Return the (X, Y) coordinate for the center point of the cell that contains the specified text.  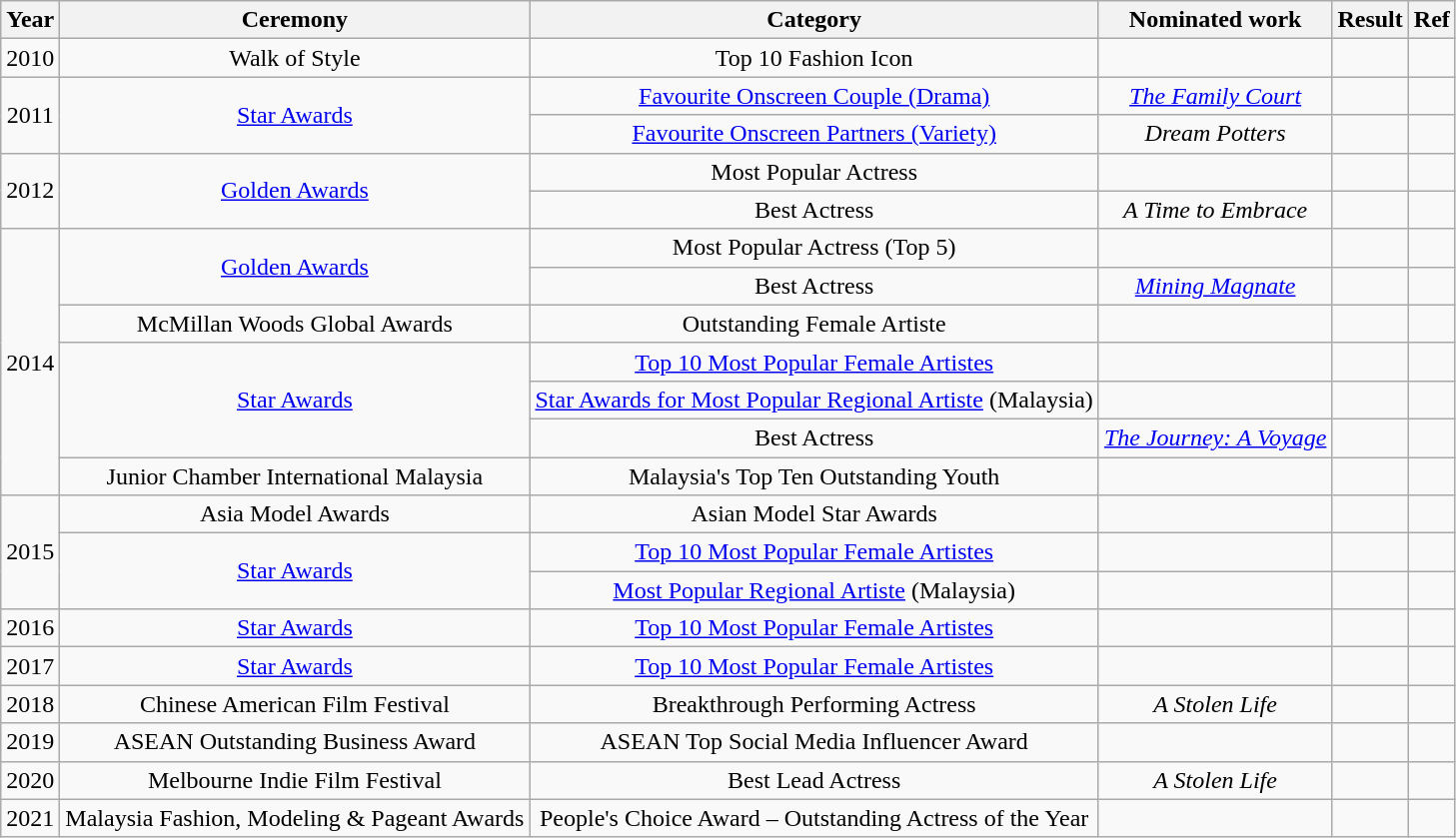
Chinese American Film Festival (295, 704)
Malaysia Fashion, Modeling & Pageant Awards (295, 818)
Asia Model Awards (295, 514)
A Time to Embrace (1215, 210)
Dream Potters (1215, 134)
Most Popular Actress (813, 172)
ASEAN Top Social Media Influencer Award (813, 742)
2015 (30, 552)
2014 (30, 362)
2017 (30, 666)
2011 (30, 115)
2010 (30, 58)
Best Lead Actress (813, 780)
Result (1370, 20)
2012 (30, 191)
Star Awards for Most Popular Regional Artiste (Malaysia) (813, 400)
2020 (30, 780)
Melbourne Indie Film Festival (295, 780)
Mining Magnate (1215, 286)
Category (813, 20)
Favourite Onscreen Couple (Drama) (813, 96)
Most Popular Regional Artiste (Malaysia) (813, 590)
2019 (30, 742)
Favourite Onscreen Partners (Variety) (813, 134)
The Family Court (1215, 96)
Nominated work (1215, 20)
Walk of Style (295, 58)
Malaysia's Top Ten Outstanding Youth (813, 476)
ASEAN Outstanding Business Award (295, 742)
Junior Chamber International Malaysia (295, 476)
Ref (1431, 20)
McMillan Woods Global Awards (295, 324)
Year (30, 20)
Ceremony (295, 20)
Breakthrough Performing Actress (813, 704)
People's Choice Award – Outstanding Actress of the Year (813, 818)
Top 10 Fashion Icon (813, 58)
Most Popular Actress (Top 5) (813, 248)
The Journey: A Voyage (1215, 437)
Outstanding Female Artiste (813, 324)
2021 (30, 818)
2016 (30, 628)
2018 (30, 704)
Asian Model Star Awards (813, 514)
